Return the (x, y) coordinate for the center point of the cell that contains the specified text.  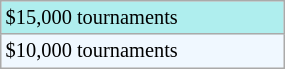
$10,000 tournaments (142, 51)
$15,000 tournaments (142, 17)
